Provide the (X, Y) coordinate of the cell's center where the given text is located.  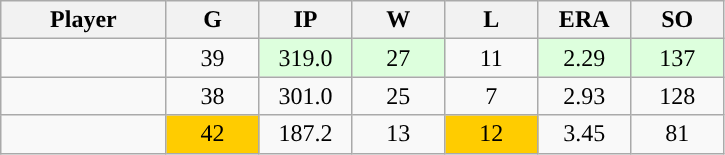
301.0 (306, 96)
319.0 (306, 58)
Player (84, 20)
2.29 (584, 58)
G (212, 20)
2.93 (584, 96)
ERA (584, 20)
L (492, 20)
25 (398, 96)
187.2 (306, 134)
81 (678, 134)
W (398, 20)
42 (212, 134)
3.45 (584, 134)
137 (678, 58)
38 (212, 96)
27 (398, 58)
12 (492, 134)
39 (212, 58)
11 (492, 58)
IP (306, 20)
7 (492, 96)
13 (398, 134)
128 (678, 96)
SO (678, 20)
